Output the [X, Y] coordinate of the center of the cell containing the given text.  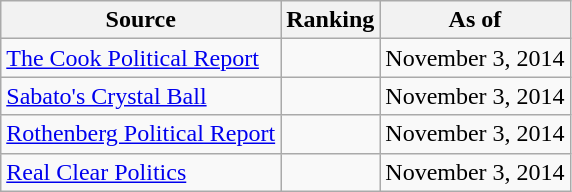
Real Clear Politics [141, 172]
The Cook Political Report [141, 58]
Ranking [330, 20]
Source [141, 20]
As of [475, 20]
Sabato's Crystal Ball [141, 96]
Rothenberg Political Report [141, 134]
